Determine the [x, y] coordinate at the center of the cell enclosing the given text.  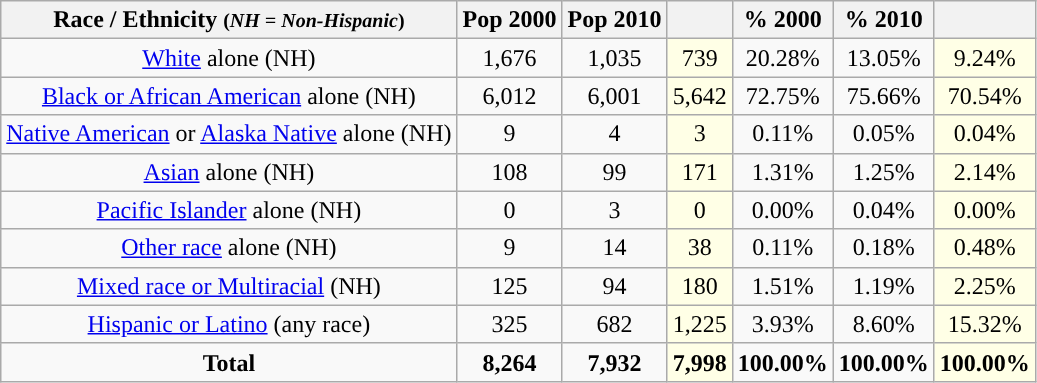
Pop 2000 [510, 20]
180 [700, 286]
Pacific Islander alone (NH) [229, 210]
20.28% [782, 58]
8,264 [510, 362]
6,012 [510, 96]
38 [700, 248]
3.93% [782, 324]
1,035 [614, 58]
Asian alone (NH) [229, 172]
70.54% [984, 96]
14 [614, 248]
94 [614, 286]
325 [510, 324]
4 [614, 134]
Black or African American alone (NH) [229, 96]
0.48% [984, 248]
2.14% [984, 172]
Mixed race or Multiracial (NH) [229, 286]
0.05% [884, 134]
9.24% [984, 58]
Total [229, 362]
108 [510, 172]
682 [614, 324]
1.25% [884, 172]
1.19% [884, 286]
1,225 [700, 324]
1,676 [510, 58]
Pop 2010 [614, 20]
1.31% [782, 172]
13.05% [884, 58]
75.66% [884, 96]
739 [700, 58]
171 [700, 172]
% 2000 [782, 20]
15.32% [984, 324]
99 [614, 172]
Other race alone (NH) [229, 248]
72.75% [782, 96]
7,932 [614, 362]
7,998 [700, 362]
2.25% [984, 286]
125 [510, 286]
Native American or Alaska Native alone (NH) [229, 134]
8.60% [884, 324]
0.18% [884, 248]
Race / Ethnicity (NH = Non-Hispanic) [229, 20]
5,642 [700, 96]
6,001 [614, 96]
1.51% [782, 286]
White alone (NH) [229, 58]
Hispanic or Latino (any race) [229, 324]
% 2010 [884, 20]
